Provide the [x, y] coordinate of the cell's center where the given text is located.  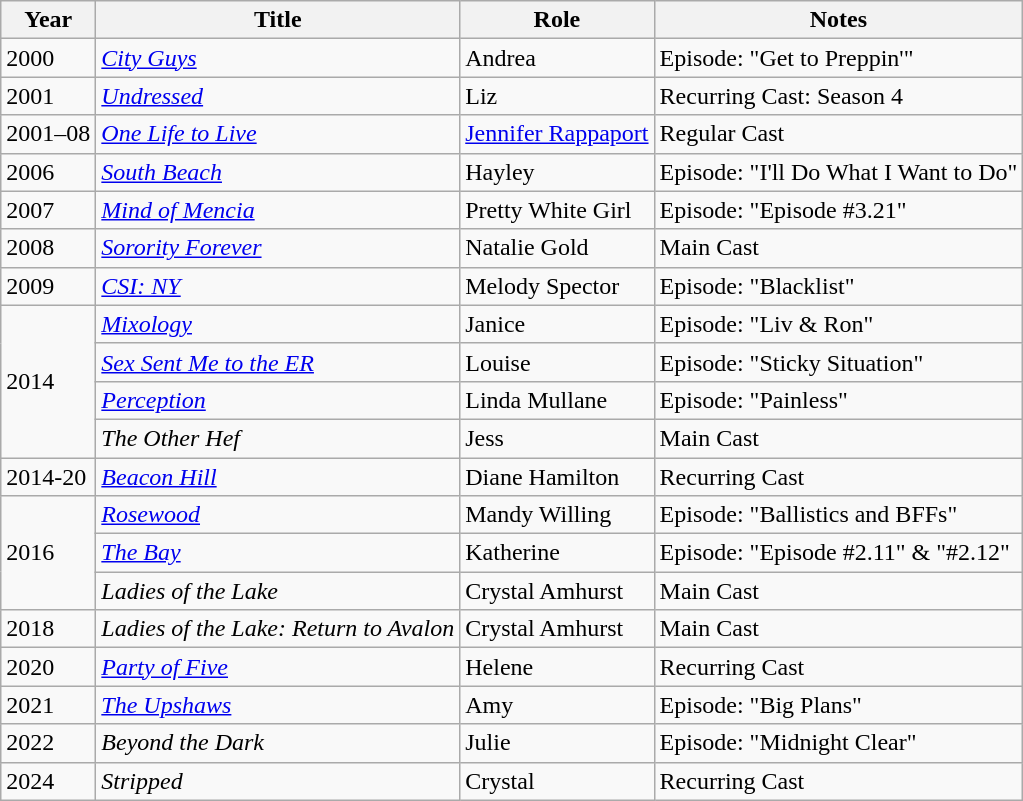
Mixology [278, 324]
Recurring Cast: Season 4 [838, 96]
Sorority Forever [278, 248]
Sex Sent Me to the ER [278, 362]
Mandy Willing [557, 515]
Episode: "Episode #2.11" & "#2.12" [838, 553]
2021 [48, 705]
CSI: NY [278, 286]
Episode: "Sticky Situation" [838, 362]
Role [557, 20]
Liz [557, 96]
Undressed [278, 96]
The Bay [278, 553]
Regular Cast [838, 134]
The Upshaws [278, 705]
Jess [557, 438]
Julie [557, 743]
Amy [557, 705]
2001 [48, 96]
Episode: "Painless" [838, 400]
Title [278, 20]
2014-20 [48, 477]
Linda Mullane [557, 400]
Episode: "Liv & Ron" [838, 324]
Rosewood [278, 515]
2018 [48, 629]
Episode: "I'll Do What I Want to Do" [838, 172]
2016 [48, 553]
2022 [48, 743]
2014 [48, 381]
Natalie Gold [557, 248]
Mind of Mencia [278, 210]
Beacon Hill [278, 477]
The Other Hef [278, 438]
Andrea [557, 58]
Jennifer Rappaport [557, 134]
Diane Hamilton [557, 477]
Louise [557, 362]
2008 [48, 248]
2006 [48, 172]
Crystal [557, 781]
Episode: "Get to Preppin'" [838, 58]
2001–08 [48, 134]
Episode: "Blacklist" [838, 286]
2007 [48, 210]
South Beach [278, 172]
Episode: "Big Plans" [838, 705]
Episode: "Ballistics and BFFs" [838, 515]
2009 [48, 286]
Episode: "Midnight Clear" [838, 743]
Helene [557, 667]
City Guys [278, 58]
Janice [557, 324]
2020 [48, 667]
2024 [48, 781]
Perception [278, 400]
Melody Spector [557, 286]
Ladies of the Lake [278, 591]
Notes [838, 20]
Party of Five [278, 667]
Ladies of the Lake: Return to Avalon [278, 629]
Episode: "Episode #3.21" [838, 210]
Beyond the Dark [278, 743]
Stripped [278, 781]
Hayley [557, 172]
2000 [48, 58]
Katherine [557, 553]
One Life to Live [278, 134]
Pretty White Girl [557, 210]
Year [48, 20]
